Find where the given text appears and provide that cell's center as (X, Y) coordinate. 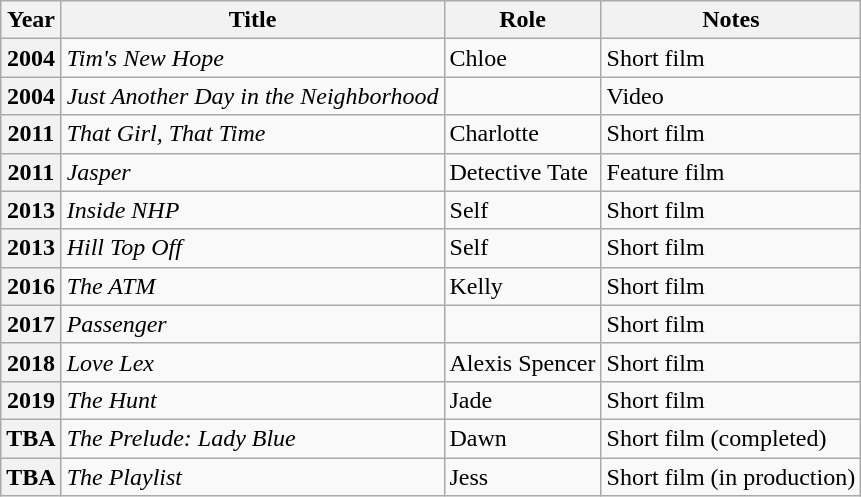
Dawn (522, 438)
Short film (in production) (731, 477)
Title (252, 20)
Video (731, 96)
Inside NHP (252, 210)
The ATM (252, 286)
That Girl, That Time (252, 134)
Detective Tate (522, 172)
Jess (522, 477)
Chloe (522, 58)
Tim's New Hope (252, 58)
Feature film (731, 172)
2017 (31, 324)
Short film (completed) (731, 438)
Alexis Spencer (522, 362)
Love Lex (252, 362)
Kelly (522, 286)
2018 (31, 362)
2016 (31, 286)
Notes (731, 20)
Jade (522, 400)
Hill Top Off (252, 248)
The Prelude: Lady Blue (252, 438)
Passenger (252, 324)
Role (522, 20)
The Hunt (252, 400)
Just Another Day in the Neighborhood (252, 96)
2019 (31, 400)
The Playlist (252, 477)
Year (31, 20)
Charlotte (522, 134)
Jasper (252, 172)
